Identify which cell holds the provided text, then report its [x, y] central coordinate. 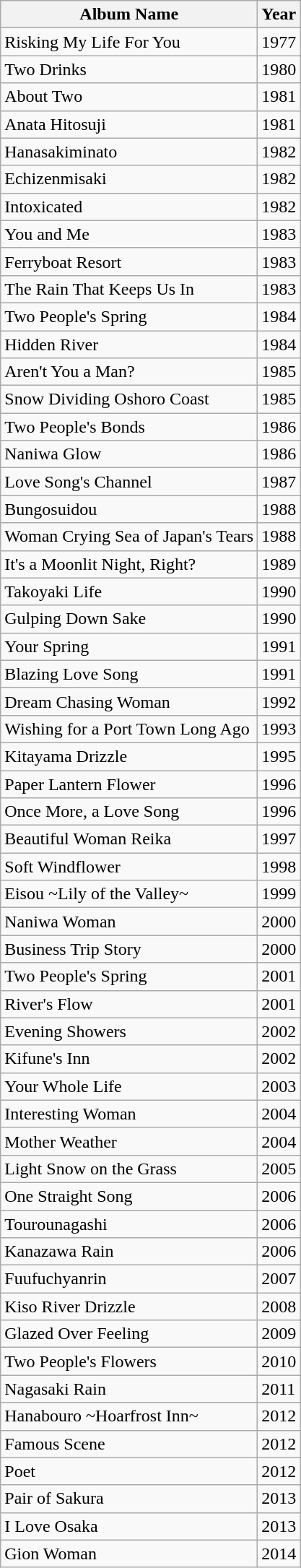
About Two [129, 97]
Intoxicated [129, 207]
1993 [279, 729]
2007 [279, 1279]
Kitayama Drizzle [129, 756]
1999 [279, 894]
2008 [279, 1307]
The Rain That Keeps Us In [129, 289]
Hidden River [129, 345]
1997 [279, 839]
2014 [279, 1554]
Nagasaki Rain [129, 1389]
1992 [279, 701]
Kifune's Inn [129, 1059]
Love Song's Channel [129, 482]
Blazing Love Song [129, 674]
Woman Crying Sea of Japan's Tears [129, 537]
Eisou ~Lily of the Valley~ [129, 894]
Risking My Life For You [129, 42]
Two Drinks [129, 69]
Anata Hitosuji [129, 124]
Interesting Woman [129, 1114]
Dream Chasing Woman [129, 701]
You and Me [129, 234]
Ferryboat Resort [129, 261]
Gion Woman [129, 1554]
Tourounagashi [129, 1224]
Light Snow on the Grass [129, 1169]
I Love Osaka [129, 1526]
Business Trip Story [129, 949]
Two People's Bonds [129, 427]
Paper Lantern Flower [129, 784]
Echizenmisaki [129, 179]
Beautiful Woman Reika [129, 839]
It's a Moonlit Night, Right? [129, 564]
Snow Dividing Oshoro Coast [129, 399]
Your Spring [129, 646]
2010 [279, 1361]
Fuufuchyanrin [129, 1279]
1977 [279, 42]
Naniwa Glow [129, 454]
Kanazawa Rain [129, 1252]
Evening Showers [129, 1031]
Aren't You a Man? [129, 372]
1995 [279, 756]
Hanabouro ~Hoarfrost Inn~ [129, 1416]
Soft Windflower [129, 867]
2011 [279, 1389]
1987 [279, 482]
One Straight Song [129, 1196]
2005 [279, 1169]
Album Name [129, 14]
Pair of Sakura [129, 1499]
River's Flow [129, 1004]
Two People's Flowers [129, 1361]
1998 [279, 867]
Wishing for a Port Town Long Ago [129, 729]
Bungosuidou [129, 509]
2003 [279, 1086]
Famous Scene [129, 1444]
2009 [279, 1334]
Your Whole Life [129, 1086]
Naniwa Woman [129, 922]
Takoyaki Life [129, 592]
Year [279, 14]
Once More, a Love Song [129, 812]
Mother Weather [129, 1141]
1989 [279, 564]
Hanasakiminato [129, 152]
Poet [129, 1471]
Kiso River Drizzle [129, 1307]
1980 [279, 69]
Gulping Down Sake [129, 619]
Glazed Over Feeling [129, 1334]
